For the text-containing cell, return its midpoint in (X, Y) coordinate format. 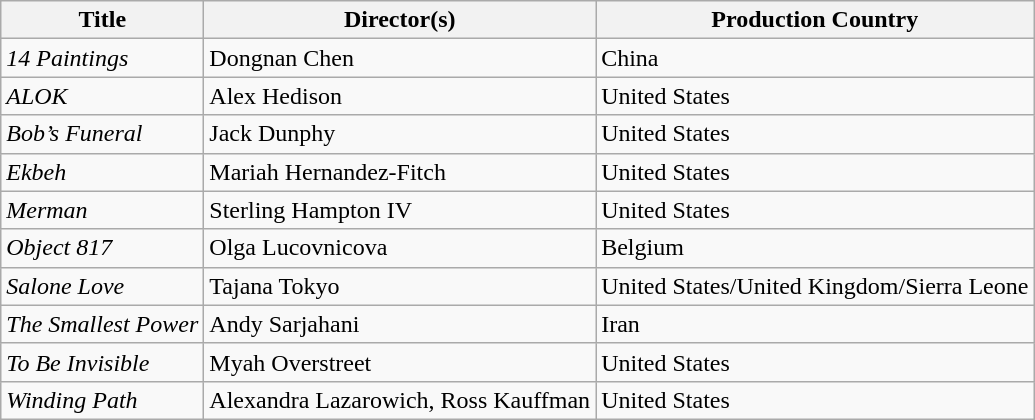
Mariah Hernandez-Fitch (400, 172)
Director(s) (400, 20)
China (815, 58)
Alex Hedison (400, 96)
Belgium (815, 248)
Iran (815, 324)
United States/United Kingdom/Sierra Leone (815, 286)
Merman (102, 210)
Object 817 (102, 248)
Ekbeh (102, 172)
The Smallest Power (102, 324)
Sterling Hampton IV (400, 210)
Title (102, 20)
To Be Invisible (102, 362)
Myah Overstreet (400, 362)
Andy Sarjahani (400, 324)
Olga Lucovnicova (400, 248)
Bob’s Funeral (102, 134)
Salone Love (102, 286)
Winding Path (102, 400)
Jack Dunphy (400, 134)
Alexandra Lazarowich, Ross Kauffman (400, 400)
14 Paintings (102, 58)
ALOK (102, 96)
Tajana Tokyo (400, 286)
Production Country (815, 20)
Dongnan Chen (400, 58)
